Detect which cell encompasses the target text, then output its [x, y] center coordinate. 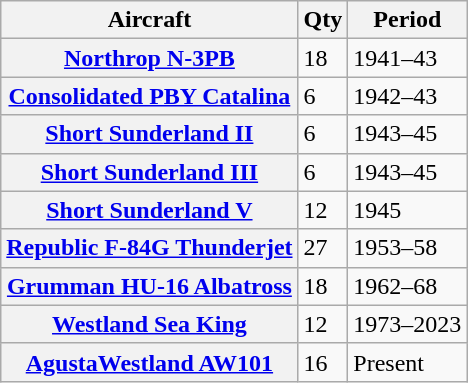
Short Sunderland III [150, 172]
Westland Sea King [150, 324]
1945 [408, 210]
16 [323, 362]
1962–68 [408, 286]
Republic F-84G Thunderjet [150, 248]
Short Sunderland V [150, 210]
Short Sunderland II [150, 134]
Consolidated PBY Catalina [150, 96]
Present [408, 362]
27 [323, 248]
Northrop N-3PB [150, 58]
AgustaWestland AW101 [150, 362]
Grumman HU-16 Albatross [150, 286]
Qty [323, 20]
Period [408, 20]
1942–43 [408, 96]
1973–2023 [408, 324]
1941–43 [408, 58]
1953–58 [408, 248]
Aircraft [150, 20]
